Identify which cell holds the provided text, then report its (x, y) central coordinate. 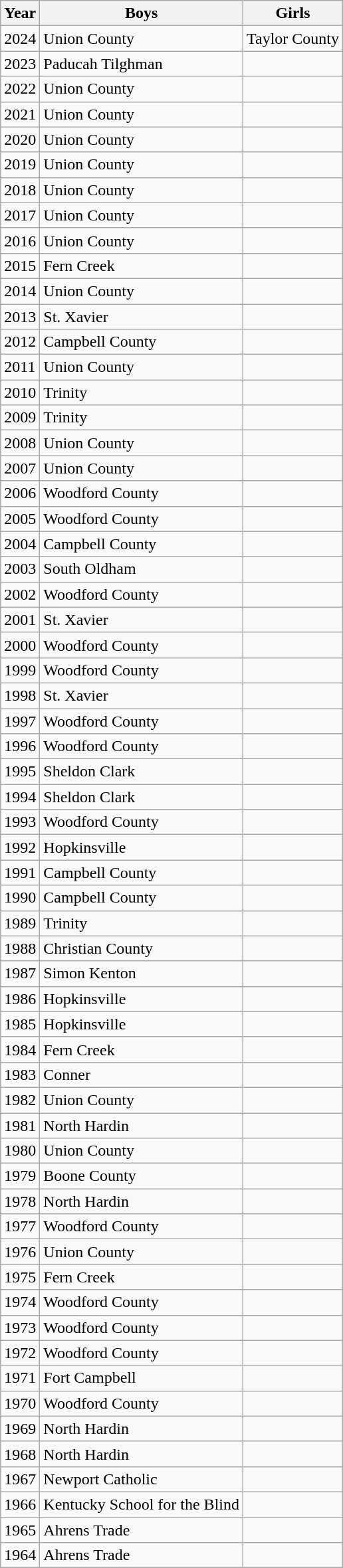
1990 (20, 898)
2011 (20, 367)
1969 (20, 1429)
2016 (20, 240)
2018 (20, 190)
1964 (20, 1555)
1971 (20, 1378)
1983 (20, 1075)
1999 (20, 670)
Boone County (142, 1176)
1993 (20, 822)
1979 (20, 1176)
2006 (20, 493)
2009 (20, 418)
Paducah Tilghman (142, 64)
1984 (20, 1049)
1976 (20, 1252)
2022 (20, 89)
1977 (20, 1227)
1995 (20, 772)
1996 (20, 746)
Christian County (142, 948)
1985 (20, 1024)
2010 (20, 392)
1966 (20, 1504)
1973 (20, 1328)
2017 (20, 215)
1988 (20, 948)
2013 (20, 317)
1970 (20, 1403)
2000 (20, 645)
Year (20, 13)
2023 (20, 64)
1982 (20, 1100)
2012 (20, 342)
1986 (20, 999)
Taylor County (293, 39)
2021 (20, 114)
1992 (20, 847)
1965 (20, 1529)
1975 (20, 1277)
1989 (20, 923)
1978 (20, 1201)
2014 (20, 291)
2024 (20, 39)
South Oldham (142, 569)
2007 (20, 468)
Girls (293, 13)
2003 (20, 569)
1967 (20, 1479)
1991 (20, 873)
1974 (20, 1302)
Kentucky School for the Blind (142, 1504)
2005 (20, 519)
2008 (20, 443)
Fort Campbell (142, 1378)
Boys (142, 13)
1968 (20, 1454)
1981 (20, 1126)
1997 (20, 721)
2020 (20, 139)
1980 (20, 1151)
Newport Catholic (142, 1479)
2004 (20, 544)
2002 (20, 594)
1998 (20, 695)
2019 (20, 165)
Conner (142, 1075)
1987 (20, 974)
1994 (20, 797)
2001 (20, 620)
1972 (20, 1353)
2015 (20, 266)
Simon Kenton (142, 974)
